Extract the (X, Y) coordinate from the center of the cell holding the provided text.  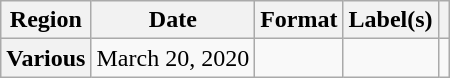
Region (46, 20)
Various (46, 58)
Format (299, 20)
Label(s) (390, 20)
March 20, 2020 (173, 58)
Date (173, 20)
